Locate the cell with the specified text and output its (X, Y) center coordinate. 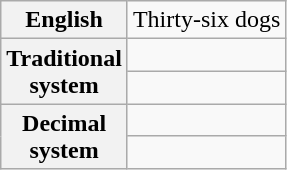
Traditionalsystem (64, 72)
Decimalsystem (64, 136)
Thirty-six dogs (206, 20)
English (64, 20)
